Detect which cell encompasses the target text, then output its [x, y] center coordinate. 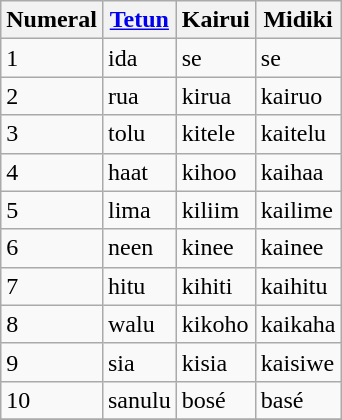
9 [52, 362]
neen [139, 248]
sia [139, 362]
Numeral [52, 20]
kaikaha [298, 324]
2 [52, 96]
7 [52, 286]
kaisiwe [298, 362]
kihoo [216, 172]
kaihitu [298, 286]
kiliim [216, 210]
walu [139, 324]
Midiki [298, 20]
sanulu [139, 400]
8 [52, 324]
lima [139, 210]
kailime [298, 210]
6 [52, 248]
kihiti [216, 286]
Kairui [216, 20]
kitele [216, 134]
kaihaa [298, 172]
rua [139, 96]
kaitelu [298, 134]
kirua [216, 96]
5 [52, 210]
haat [139, 172]
basé [298, 400]
kairuo [298, 96]
kikoho [216, 324]
ida [139, 58]
10 [52, 400]
kinee [216, 248]
4 [52, 172]
tolu [139, 134]
kainee [298, 248]
1 [52, 58]
kisia [216, 362]
Tetun [139, 20]
hitu [139, 286]
bosé [216, 400]
3 [52, 134]
